Return the (X, Y) coordinate for the center point of the cell that contains the specified text.  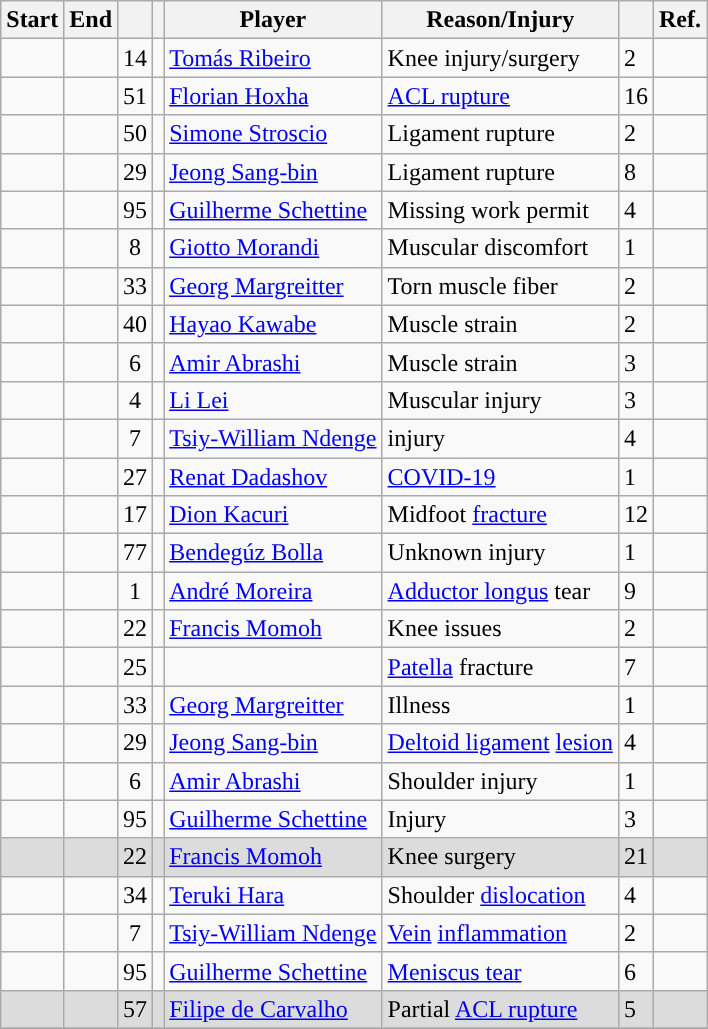
Patella fracture (500, 667)
ACL rupture (500, 96)
34 (136, 895)
Vein inflammation (500, 933)
Bendegúz Bolla (273, 553)
Renat Dadashov (273, 477)
Shoulder injury (500, 781)
27 (136, 477)
Simone Stroscio (273, 134)
16 (636, 96)
Ref. (680, 20)
Tomás Ribeiro (273, 58)
51 (136, 96)
Deltoid ligament lesion (500, 743)
Illness (500, 705)
Teruki Hara (273, 895)
Injury (500, 819)
Torn muscle fiber (500, 286)
Muscular discomfort (500, 248)
Knee surgery (500, 857)
17 (136, 515)
Partial ACL rupture (500, 1009)
End (91, 20)
Meniscus tear (500, 971)
14 (136, 58)
Adductor longus tear (500, 591)
50 (136, 134)
injury (500, 438)
Li Lei (273, 400)
Missing work permit (500, 210)
Knee injury/surgery (500, 58)
5 (636, 1009)
12 (636, 515)
Midfoot fracture (500, 515)
Player (273, 20)
Hayao Kawabe (273, 324)
Start (32, 20)
9 (636, 591)
COVID-19 (500, 477)
André Moreira (273, 591)
Dion Kacuri (273, 515)
25 (136, 667)
21 (636, 857)
Filipe de Carvalho (273, 1009)
Unknown injury (500, 553)
Knee issues (500, 629)
Florian Hoxha (273, 96)
Shoulder dislocation (500, 895)
77 (136, 553)
57 (136, 1009)
Muscular injury (500, 400)
Reason/Injury (500, 20)
Giotto Morandi (273, 248)
40 (136, 324)
